Scan for the cell matching the given text and deliver its (x, y) coordinate at center. 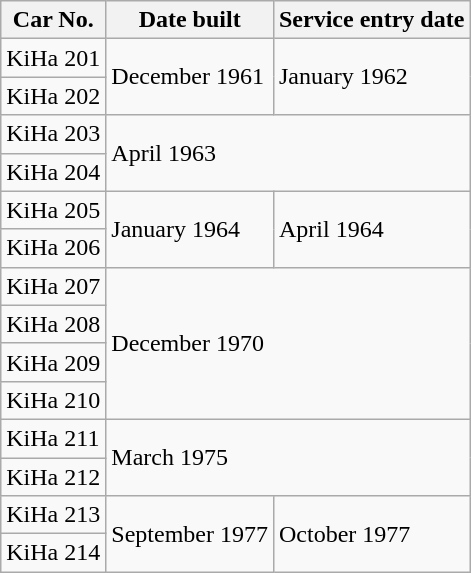
KiHa 213 (54, 515)
KiHa 207 (54, 286)
KiHa 202 (54, 96)
KiHa 212 (54, 477)
March 1975 (288, 457)
January 1964 (190, 229)
KiHa 209 (54, 362)
Car No. (54, 20)
January 1962 (371, 77)
KiHa 204 (54, 172)
September 1977 (190, 534)
KiHa 206 (54, 248)
April 1964 (371, 229)
KiHa 211 (54, 438)
KiHa 205 (54, 210)
Service entry date (371, 20)
KiHa 208 (54, 324)
KiHa 203 (54, 134)
October 1977 (371, 534)
Date built (190, 20)
KiHa 214 (54, 553)
KiHa 201 (54, 58)
December 1970 (288, 343)
KiHa 210 (54, 400)
April 1963 (288, 153)
December 1961 (190, 77)
